Determine the (X, Y) coordinate at the center of the cell enclosing the given text.  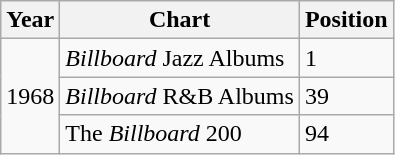
1968 (30, 96)
Chart (180, 20)
Billboard Jazz Albums (180, 58)
1 (346, 58)
Position (346, 20)
94 (346, 134)
Billboard R&B Albums (180, 96)
39 (346, 96)
Year (30, 20)
The Billboard 200 (180, 134)
